Search for the cell housing the specified text and yield its [x, y] center coordinate. 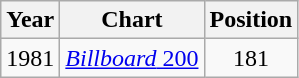
Position [251, 20]
1981 [30, 58]
Year [30, 20]
Billboard 200 [132, 58]
181 [251, 58]
Chart [132, 20]
